Output the (x, y) coordinate of the center of the cell containing the given text.  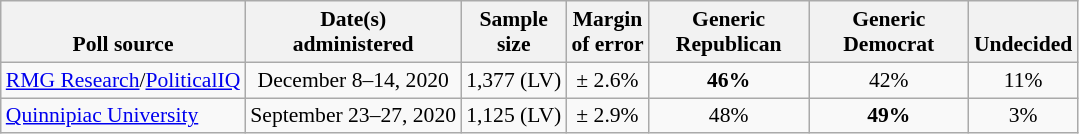
Date(s)administered (353, 32)
December 8–14, 2020 (353, 80)
3% (1023, 116)
RMG Research/PoliticalIQ (124, 80)
± 2.6% (607, 80)
GenericRepublican (729, 32)
Poll source (124, 32)
GenericDemocrat (889, 32)
46% (729, 80)
Samplesize (514, 32)
11% (1023, 80)
Undecided (1023, 32)
1,377 (LV) (514, 80)
Quinnipiac University (124, 116)
42% (889, 80)
Marginof error (607, 32)
September 23–27, 2020 (353, 116)
1,125 (LV) (514, 116)
48% (729, 116)
± 2.9% (607, 116)
49% (889, 116)
